From the cell containing the given text, extract its center point as (X, Y) coordinate. 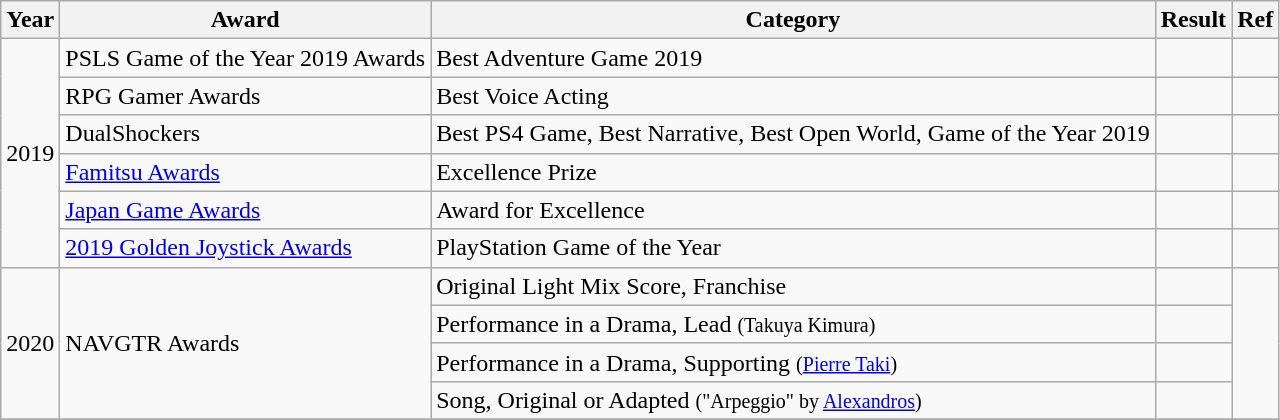
Best Voice Acting (794, 96)
Result (1193, 20)
Performance in a Drama, Supporting (Pierre Taki) (794, 362)
Best Adventure Game 2019 (794, 58)
Song, Original or Adapted ("Arpeggio" by Alexandros) (794, 400)
Year (30, 20)
2019 (30, 153)
Ref (1256, 20)
Japan Game Awards (246, 210)
Award (246, 20)
2020 (30, 343)
Category (794, 20)
Best PS4 Game, Best Narrative, Best Open World, Game of the Year 2019 (794, 134)
Performance in a Drama, Lead (Takuya Kimura) (794, 324)
RPG Gamer Awards (246, 96)
Original Light Mix Score, Franchise (794, 286)
PSLS Game of the Year 2019 Awards (246, 58)
DualShockers (246, 134)
Excellence Prize (794, 172)
2019 Golden Joystick Awards (246, 248)
PlayStation Game of the Year (794, 248)
Award for Excellence (794, 210)
Famitsu Awards (246, 172)
NAVGTR Awards (246, 343)
